Search for the cell housing the specified text and yield its (X, Y) center coordinate. 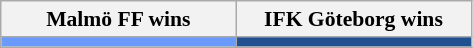
IFK Göteborg wins (354, 19)
Malmö FF wins (118, 19)
